Detect which cell encompasses the target text, then output its (X, Y) center coordinate. 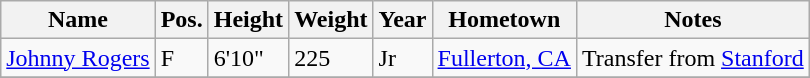
Fullerton, CA (504, 58)
Transfer from Stanford (692, 58)
225 (331, 58)
Johnny Rogers (78, 58)
Weight (331, 20)
Jr (402, 58)
Year (402, 20)
6'10" (248, 58)
Hometown (504, 20)
F (182, 58)
Name (78, 20)
Pos. (182, 20)
Notes (692, 20)
Height (248, 20)
